Pinpoint the cell where the given text exists, returning its [x, y] midpoint coordinate. 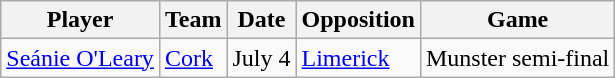
Player [80, 20]
Opposition [358, 20]
Seánie O'Leary [80, 58]
Team [193, 20]
Limerick [358, 58]
Game [517, 20]
Date [262, 20]
Munster semi-final [517, 58]
Cork [193, 58]
July 4 [262, 58]
